Determine the (X, Y) coordinate at the center of the cell enclosing the given text.  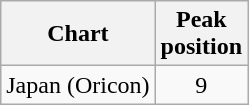
Peakposition (201, 34)
Chart (78, 34)
Japan (Oricon) (78, 85)
9 (201, 85)
